Extract the [X, Y] coordinate from the center of the cell holding the provided text.  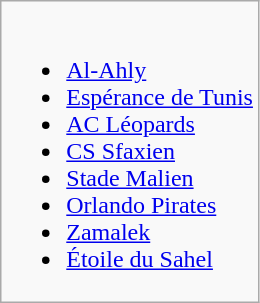
Al-Ahly Espérance de Tunis AC Léopards CS Sfaxien Stade Malien Orlando Pirates Zamalek Étoile du Sahel [130, 152]
